Return (X, Y) of the center of cell containing provided text 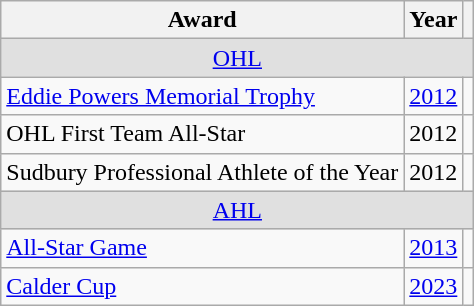
2023 (434, 286)
Award (202, 20)
Calder Cup (202, 286)
All-Star Game (202, 248)
2013 (434, 248)
OHL (238, 58)
AHL (238, 210)
Eddie Powers Memorial Trophy (202, 96)
Sudbury Professional Athlete of the Year (202, 172)
Year (434, 20)
OHL First Team All-Star (202, 134)
